Identify which cell holds the provided text, then report its (X, Y) central coordinate. 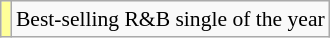
Best-selling R&B single of the year (170, 19)
